Scan for the cell matching the given text and deliver its (X, Y) coordinate at center. 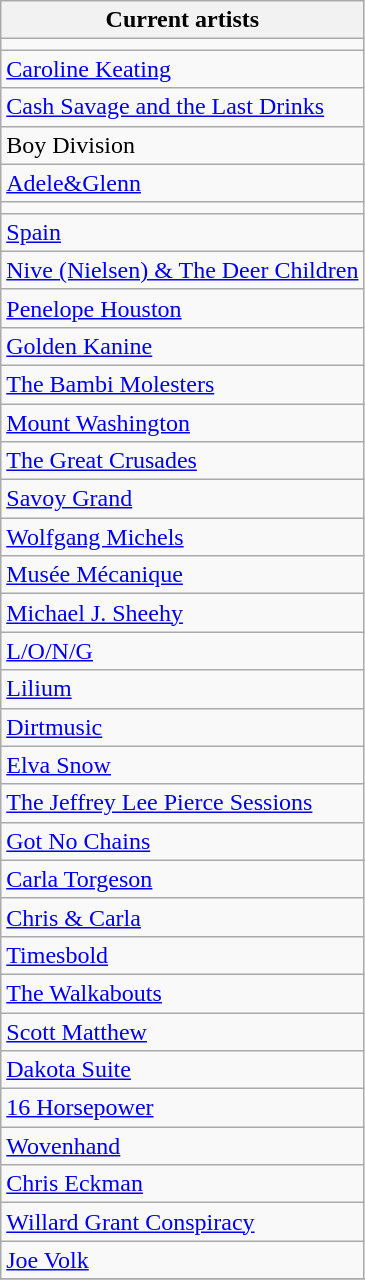
Wovenhand (182, 1146)
Joe Volk (182, 1260)
Caroline Keating (182, 69)
Scott Matthew (182, 1031)
Savoy Grand (182, 499)
Cash Savage and the Last Drinks (182, 107)
Michael J. Sheehy (182, 613)
Boy Division (182, 145)
Penelope Houston (182, 308)
Lilium (182, 689)
Timesbold (182, 955)
Current artists (182, 20)
Wolfgang Michels (182, 537)
Musée Mécanique (182, 575)
L/O/N/G (182, 651)
16 Horsepower (182, 1108)
The Jeffrey Lee Pierce Sessions (182, 803)
Spain (182, 232)
The Great Crusades (182, 461)
The Walkabouts (182, 993)
Chris & Carla (182, 917)
Mount Washington (182, 423)
Golden Kanine (182, 346)
Dirtmusic (182, 727)
The Bambi Molesters (182, 384)
Nive (Nielsen) & The Deer Children (182, 270)
Dakota Suite (182, 1070)
Got No Chains (182, 841)
Chris Eckman (182, 1184)
Willard Grant Conspiracy (182, 1222)
Adele&Glenn (182, 183)
Elva Snow (182, 765)
Carla Torgeson (182, 879)
